Locate the cell with the specified text and output its (X, Y) center coordinate. 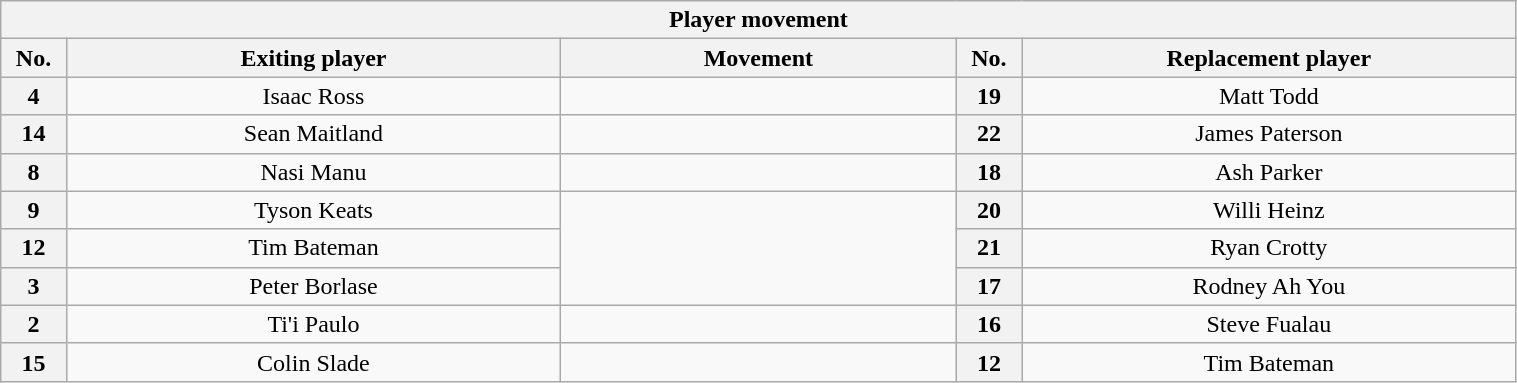
15 (34, 362)
9 (34, 210)
Nasi Manu (313, 172)
Ash Parker (1269, 172)
8 (34, 172)
17 (989, 286)
22 (989, 134)
Steve Fualau (1269, 324)
Isaac Ross (313, 96)
Ti'i Paulo (313, 324)
James Paterson (1269, 134)
21 (989, 248)
Rodney Ah You (1269, 286)
Matt Todd (1269, 96)
Ryan Crotty (1269, 248)
Sean Maitland (313, 134)
18 (989, 172)
Replacement player (1269, 58)
14 (34, 134)
3 (34, 286)
20 (989, 210)
Willi Heinz (1269, 210)
2 (34, 324)
Tyson Keats (313, 210)
Exiting player (313, 58)
16 (989, 324)
4 (34, 96)
19 (989, 96)
Peter Borlase (313, 286)
Colin Slade (313, 362)
Player movement (758, 20)
Movement (758, 58)
